Detect which cell encompasses the target text, then output its [X, Y] center coordinate. 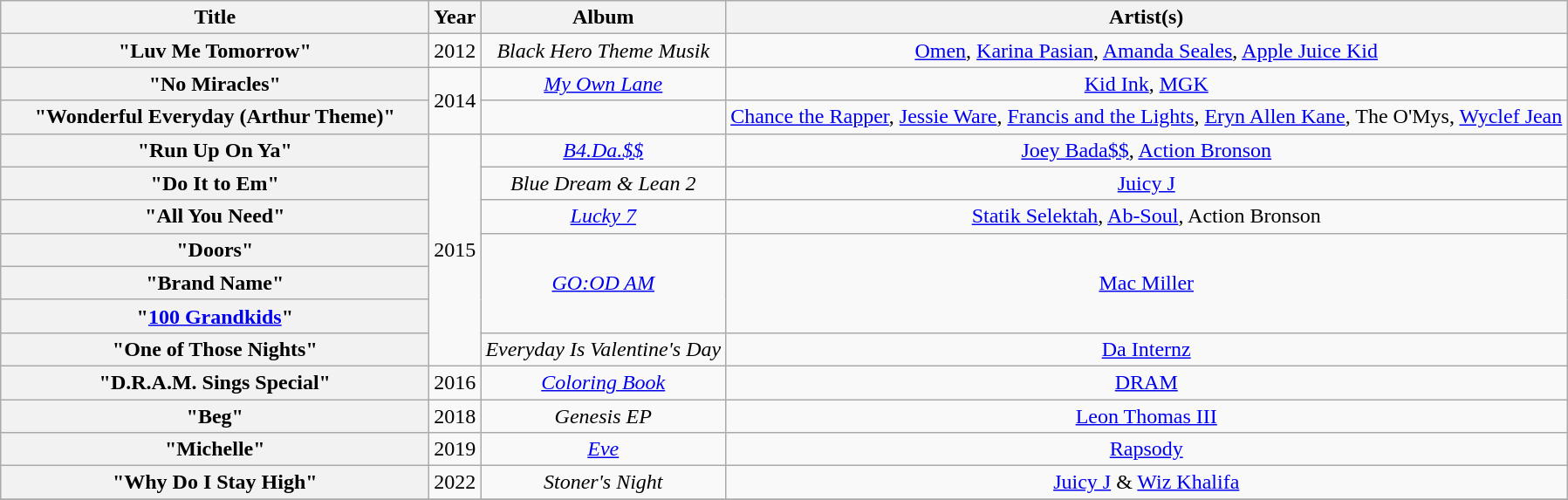
Black Hero Theme Musik [604, 51]
Blue Dream & Lean 2 [604, 183]
"D.R.A.M. Sings Special" [215, 382]
2014 [455, 100]
B4.Da.$$ [604, 150]
Lucky 7 [604, 216]
"Wonderful Everyday (Arthur Theme)" [215, 117]
Da Internz [1147, 349]
Title [215, 17]
Leon Thomas III [1147, 416]
My Own Lane [604, 84]
"Luv Me Tomorrow" [215, 51]
Stoner's Night [604, 483]
"Why Do I Stay High" [215, 483]
"No Miracles" [215, 84]
Genesis EP [604, 416]
"Beg" [215, 416]
2019 [455, 449]
Rapsody [1147, 449]
Juicy J [1147, 183]
Chance the Rapper, Jessie Ware, Francis and the Lights, Eryn Allen Kane, The O'Mys, Wyclef Jean [1147, 117]
"Michelle" [215, 449]
Kid Ink, MGK [1147, 84]
"Doors" [215, 250]
2016 [455, 382]
Statik Selektah, Ab-Soul, Action Bronson [1147, 216]
Coloring Book [604, 382]
"All You Need" [215, 216]
2015 [455, 250]
Juicy J & Wiz Khalifa [1147, 483]
Album [604, 17]
Joey Bada$$, Action Bronson [1147, 150]
2018 [455, 416]
"One of Those Nights" [215, 349]
DRAM [1147, 382]
"Do It to Em" [215, 183]
GO:OD AM [604, 283]
Eve [604, 449]
"Run Up On Ya" [215, 150]
Artist(s) [1147, 17]
"100 Grandkids" [215, 316]
Omen, Karina Pasian, Amanda Seales, Apple Juice Kid [1147, 51]
Year [455, 17]
2012 [455, 51]
Mac Miller [1147, 283]
2022 [455, 483]
Everyday Is Valentine's Day [604, 349]
"Brand Name" [215, 283]
